Return [x, y] of the center of cell containing provided text 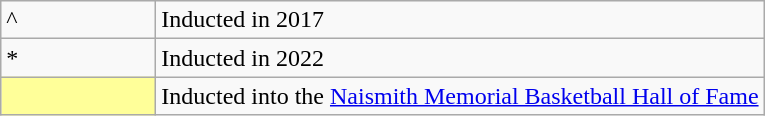
Inducted in 2022 [460, 58]
^ [78, 20]
Inducted into the Naismith Memorial Basketball Hall of Fame [460, 96]
Inducted in 2017 [460, 20]
* [78, 58]
